Return the (X, Y) coordinate for the center point of the cell that contains the specified text.  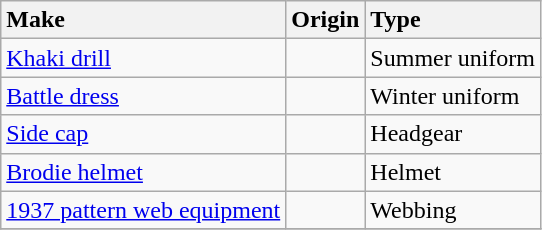
Headgear (453, 134)
1937 pattern web equipment (144, 210)
Khaki drill (144, 58)
Type (453, 20)
Summer uniform (453, 58)
Webbing (453, 210)
Side cap (144, 134)
Battle dress (144, 96)
Make (144, 20)
Origin (326, 20)
Winter uniform (453, 96)
Helmet (453, 172)
Brodie helmet (144, 172)
